Identify which cell holds the provided text, then report its [X, Y] central coordinate. 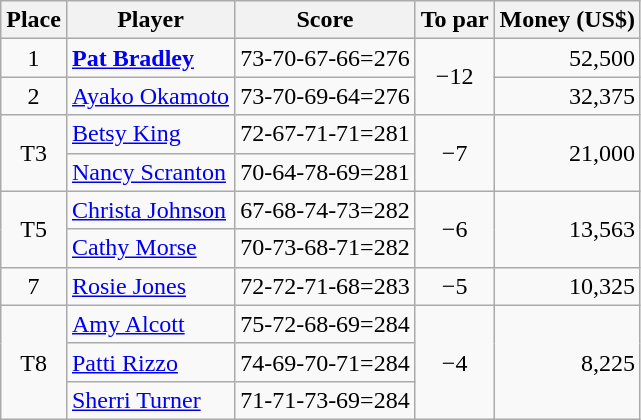
73-70-69-64=276 [326, 96]
2 [34, 96]
70-73-68-71=282 [326, 248]
T5 [34, 229]
7 [34, 286]
Money (US$) [567, 20]
70-64-78-69=281 [326, 172]
T8 [34, 362]
T3 [34, 153]
72-72-71-68=283 [326, 286]
Place [34, 20]
−7 [454, 153]
52,500 [567, 58]
−6 [454, 229]
21,000 [567, 153]
Amy Alcott [150, 324]
Nancy Scranton [150, 172]
To par [454, 20]
−5 [454, 286]
10,325 [567, 286]
−12 [454, 77]
32,375 [567, 96]
73-70-67-66=276 [326, 58]
Score [326, 20]
67-68-74-73=282 [326, 210]
Rosie Jones [150, 286]
Ayako Okamoto [150, 96]
72-67-71-71=281 [326, 134]
Patti Rizzo [150, 362]
Player [150, 20]
74-69-70-71=284 [326, 362]
Christa Johnson [150, 210]
Betsy King [150, 134]
−4 [454, 362]
1 [34, 58]
Sherri Turner [150, 400]
13,563 [567, 229]
8,225 [567, 362]
71-71-73-69=284 [326, 400]
Cathy Morse [150, 248]
Pat Bradley [150, 58]
75-72-68-69=284 [326, 324]
